Provide the (X, Y) coordinate of the cell's center where the given text is located.  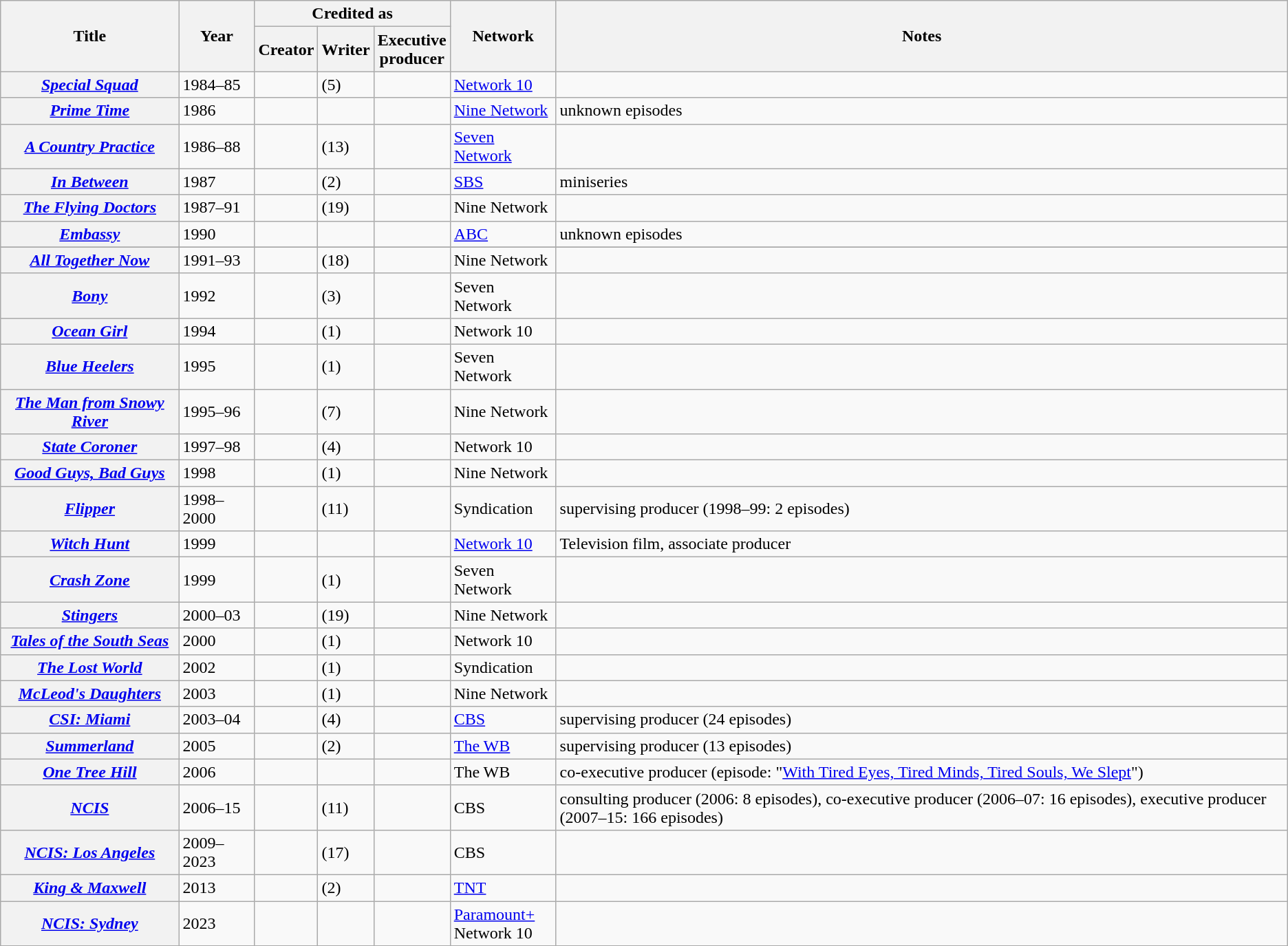
2000 (217, 641)
2006 (217, 772)
The Flying Doctors (89, 208)
SBS (503, 182)
1992 (217, 296)
NCIS: Los Angeles (89, 852)
The Man from Snowy River (89, 411)
Television film, associate producer (922, 544)
(13) (345, 146)
NCIS (89, 808)
1987–91 (217, 208)
Blue Heelers (89, 366)
Crash Zone (89, 579)
Writer (345, 50)
Prime Time (89, 111)
The Lost World (89, 667)
Stingers (89, 615)
(5) (345, 85)
2013 (217, 888)
Tales of the South Seas (89, 641)
consulting producer (2006: 8 episodes), co-executive producer (2006–07: 16 episodes), executive producer (2007–15: 166 episodes) (922, 808)
(7) (345, 411)
2003 (217, 694)
Flipper (89, 509)
2005 (217, 746)
2002 (217, 667)
CSI: Miami (89, 720)
In Between (89, 182)
miniseries (922, 182)
1998 (217, 473)
1986 (217, 111)
Network (503, 36)
1995–96 (217, 411)
Ocean Girl (89, 331)
(3) (345, 296)
One Tree Hill (89, 772)
Executiveproducer (411, 50)
Bony (89, 296)
1997–98 (217, 447)
2006–15 (217, 808)
Credited as (352, 14)
Special Squad (89, 85)
1998–2000 (217, 509)
co-executive producer (episode: "With Tired Eyes, Tired Minds, Tired Souls, We Slept") (922, 772)
King & Maxwell (89, 888)
1984–85 (217, 85)
2009–2023 (217, 852)
Paramount+Network 10 (503, 923)
McLeod's Daughters (89, 694)
State Coroner (89, 447)
Embassy (89, 234)
TNT (503, 888)
2003–04 (217, 720)
1986–88 (217, 146)
Title (89, 36)
ABC (503, 234)
1991–93 (217, 260)
1994 (217, 331)
supervising producer (1998–99: 2 episodes) (922, 509)
Creator (286, 50)
Summerland (89, 746)
(18) (345, 260)
Year (217, 36)
(17) (345, 852)
1990 (217, 234)
1987 (217, 182)
2023 (217, 923)
NCIS: Sydney (89, 923)
supervising producer (24 episodes) (922, 720)
supervising producer (13 episodes) (922, 746)
Good Guys, Bad Guys (89, 473)
Witch Hunt (89, 544)
2000–03 (217, 615)
1995 (217, 366)
All Together Now (89, 260)
A Country Practice (89, 146)
Notes (922, 36)
